Return (X, Y) of the center of cell containing provided text 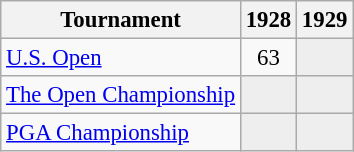
U.S. Open (121, 58)
The Open Championship (121, 95)
1929 (325, 20)
Tournament (121, 20)
63 (268, 58)
1928 (268, 20)
PGA Championship (121, 133)
